Determine the (x, y) coordinate at the center of the cell enclosing the given text.  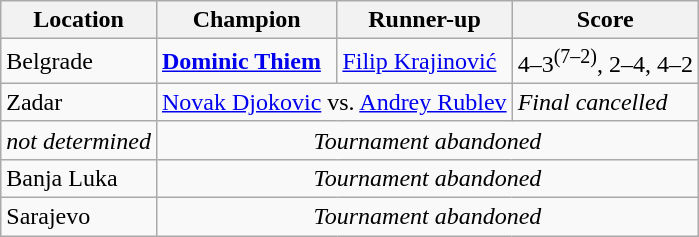
4–3(7–2), 2–4, 4–2 (605, 62)
Champion (246, 20)
Location (79, 20)
Banja Luka (79, 178)
Score (605, 20)
Filip Krajinović (424, 62)
not determined (79, 140)
Dominic Thiem (246, 62)
Sarajevo (79, 217)
Zadar (79, 102)
Final cancelled (605, 102)
Novak Djokovic vs. Andrey Rublev (334, 102)
Runner-up (424, 20)
Belgrade (79, 62)
